From the cell containing the given text, extract its center point as [X, Y] coordinate. 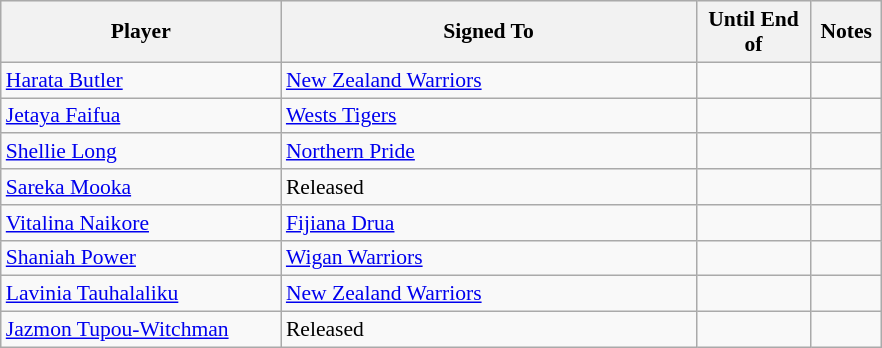
Until End of [754, 32]
Sareka Mooka [141, 187]
Northern Pride [488, 152]
Wigan Warriors [488, 258]
Wests Tigers [488, 116]
Jetaya Faifua [141, 116]
Signed To [488, 32]
Fijiana Drua [488, 223]
Player [141, 32]
Jazmon Tupou-Witchman [141, 330]
Notes [846, 32]
Shaniah Power [141, 258]
Shellie Long [141, 152]
Lavinia Tauhalaliku [141, 294]
Vitalina Naikore [141, 223]
Harata Butler [141, 80]
